Detect which cell encompasses the target text, then output its [X, Y] center coordinate. 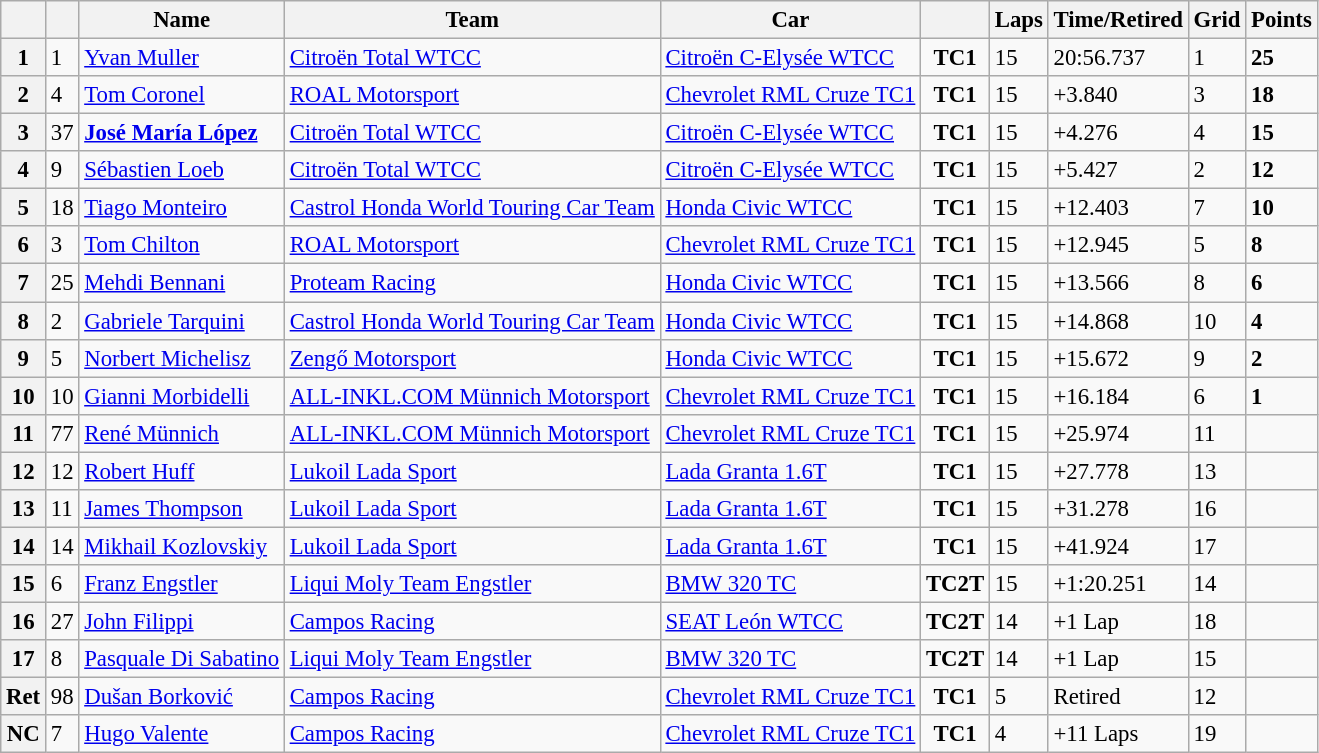
+1:20.251 [1118, 584]
Norbert Michelisz [182, 358]
José María López [182, 133]
+13.566 [1118, 283]
NC [24, 734]
+12.945 [1118, 245]
Tom Chilton [182, 245]
+11 Laps [1118, 734]
René Münnich [182, 433]
Time/Retired [1118, 20]
Mehdi Bennani [182, 283]
Yvan Muller [182, 58]
Points [1282, 20]
Hugo Valente [182, 734]
+4.276 [1118, 133]
Dušan Borković [182, 697]
Car [790, 20]
John Filippi [182, 621]
Ret [24, 697]
Team [472, 20]
Franz Engstler [182, 584]
Robert Huff [182, 471]
+12.403 [1118, 208]
20:56.737 [1118, 58]
+27.778 [1118, 471]
SEAT León WTCC [790, 621]
Laps [1018, 20]
Mikhail Kozlovskiy [182, 546]
Name [182, 20]
77 [62, 433]
Sébastien Loeb [182, 170]
Proteam Racing [472, 283]
Tiago Monteiro [182, 208]
27 [62, 621]
Zengő Motorsport [472, 358]
+3.840 [1118, 95]
+15.672 [1118, 358]
Gianni Morbidelli [182, 396]
+41.924 [1118, 546]
Gabriele Tarquini [182, 321]
Retired [1118, 697]
+31.278 [1118, 509]
Grid [1216, 20]
98 [62, 697]
+14.868 [1118, 321]
19 [1216, 734]
+25.974 [1118, 433]
Tom Coronel [182, 95]
James Thompson [182, 509]
37 [62, 133]
Pasquale Di Sabatino [182, 659]
+5.427 [1118, 170]
+16.184 [1118, 396]
